Return the [x, y] coordinate for the center point of the cell that contains the specified text.  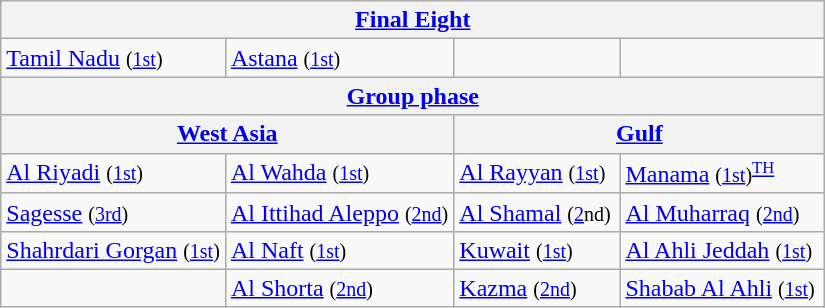
Al Shamal (2nd) [537, 212]
Al Wahda (1st) [339, 173]
Tamil Nadu (1st) [114, 58]
Al Muharraq (2nd) [722, 212]
Kazma (2nd) [537, 288]
Al Rayyan (1st) [537, 173]
Al Riyadi (1st) [114, 173]
Astana (1st) [339, 58]
Shahrdari Gorgan (1st) [114, 250]
West Asia [228, 134]
Sagesse (3rd) [114, 212]
Shabab Al Ahli (1st) [722, 288]
Al Ahli Jeddah (1st) [722, 250]
Kuwait (1st) [537, 250]
Al Shorta (2nd) [339, 288]
Gulf [640, 134]
Group phase [413, 96]
Al Ittihad Aleppo (2nd) [339, 212]
Manama (1st)TH [722, 173]
Final Eight [413, 20]
Al Naft (1st) [339, 250]
